Find where the given text appears and provide that cell's center as [x, y] coordinate. 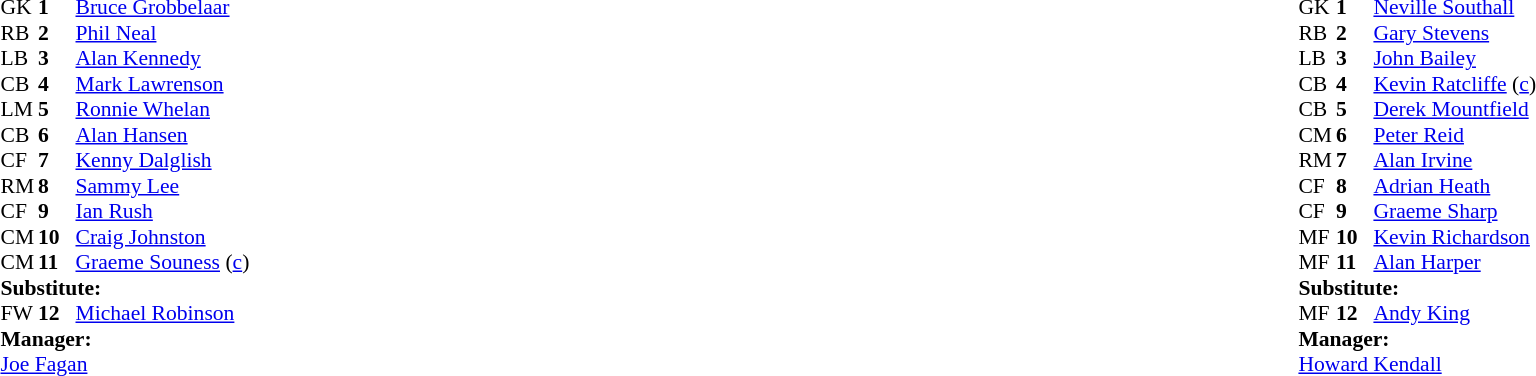
Alan Hansen [163, 135]
Alan Irvine [1454, 161]
Graeme Sharp [1454, 211]
Alan Harper [1454, 263]
Peter Reid [1454, 135]
LM [19, 109]
Kevin Richardson [1454, 237]
Mark Lawrenson [163, 84]
Adrian Heath [1454, 186]
Sammy Lee [163, 186]
Craig Johnston [163, 237]
Andy King [1454, 313]
Kenny Dalglish [163, 161]
Phil Neal [163, 33]
Gary Stevens [1454, 33]
Ian Rush [163, 211]
Graeme Souness (c) [163, 263]
Michael Robinson [163, 313]
FW [19, 313]
Derek Mountfield [1454, 109]
Ronnie Whelan [163, 109]
Kevin Ratcliffe (c) [1454, 84]
John Bailey [1454, 59]
Alan Kennedy [163, 59]
